Determine the [x, y] coordinate at the center of the cell enclosing the given text.  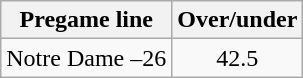
42.5 [238, 58]
Pregame line [86, 20]
Notre Dame –26 [86, 58]
Over/under [238, 20]
